From the cell containing the given text, extract its center point as [X, Y] coordinate. 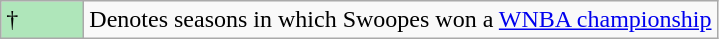
† [42, 20]
Denotes seasons in which Swoopes won a WNBA championship [400, 20]
